Pinpoint the cell where the given text exists, returning its (X, Y) midpoint coordinate. 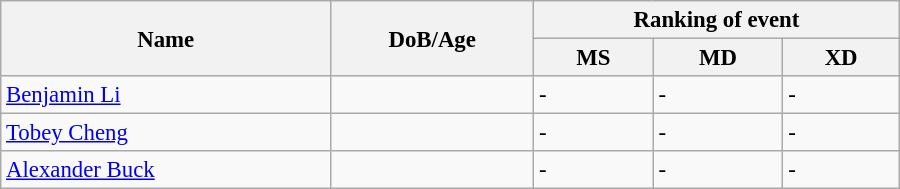
MD (718, 58)
DoB/Age (432, 38)
Ranking of event (717, 20)
Name (166, 38)
MS (594, 58)
Alexander Buck (166, 170)
Benjamin Li (166, 95)
Tobey Cheng (166, 133)
XD (841, 58)
